Scan for the cell matching the given text and deliver its (x, y) coordinate at center. 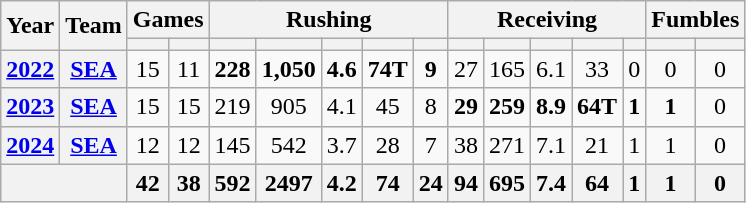
592 (232, 183)
Fumbles (696, 20)
45 (388, 107)
259 (506, 107)
8 (430, 107)
29 (466, 107)
3.7 (342, 145)
165 (506, 69)
Games (168, 20)
Team (94, 26)
8.9 (552, 107)
7 (430, 145)
74T (388, 69)
9 (430, 69)
Receiving (546, 20)
6.1 (552, 69)
64 (598, 183)
21 (598, 145)
4.6 (342, 69)
905 (288, 107)
695 (506, 183)
74 (388, 183)
Year (30, 26)
42 (148, 183)
11 (188, 69)
542 (288, 145)
94 (466, 183)
2023 (30, 107)
28 (388, 145)
Rushing (328, 20)
27 (466, 69)
7.4 (552, 183)
24 (430, 183)
2024 (30, 145)
2497 (288, 183)
7.1 (552, 145)
1,050 (288, 69)
219 (232, 107)
2022 (30, 69)
271 (506, 145)
4.1 (342, 107)
64T (598, 107)
145 (232, 145)
228 (232, 69)
4.2 (342, 183)
33 (598, 69)
